Determine the (X, Y) coordinate at the center of the cell enclosing the given text.  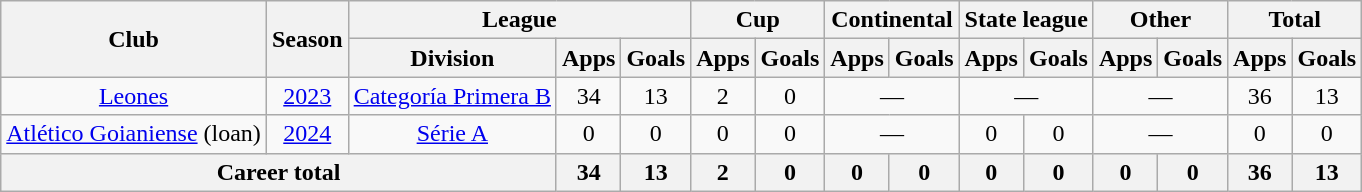
State league (1026, 20)
League (520, 20)
Total (1295, 20)
Club (134, 39)
Division (452, 58)
Season (307, 39)
Cup (758, 20)
Atlético Goianiense (loan) (134, 134)
Série A (452, 134)
Other (1160, 20)
Continental (892, 20)
Leones (134, 96)
2024 (307, 134)
Categoría Primera B (452, 96)
2023 (307, 96)
Career total (279, 172)
